For the text-containing cell, return its midpoint in [X, Y] coordinate format. 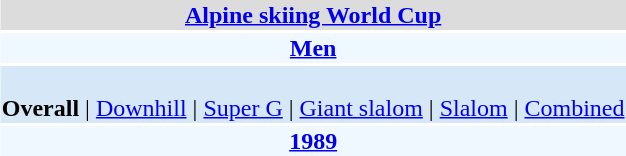
Men [313, 48]
1989 [313, 141]
Alpine skiing World Cup [313, 15]
Overall | Downhill | Super G | Giant slalom | Slalom | Combined [313, 94]
